Determine the (x, y) coordinate at the center of the cell enclosing the given text.  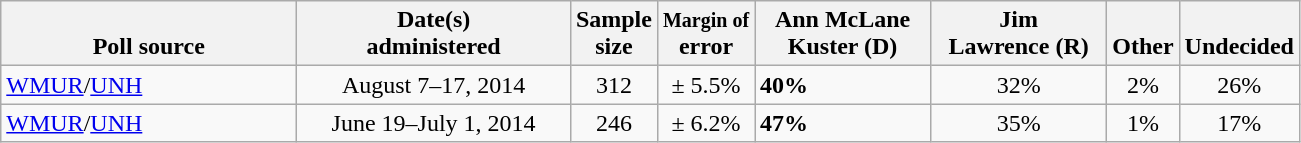
August 7–17, 2014 (434, 85)
1% (1143, 123)
June 19–July 1, 2014 (434, 123)
Other (1143, 34)
35% (1019, 123)
26% (1239, 85)
± 5.5% (706, 85)
312 (614, 85)
40% (843, 85)
47% (843, 123)
Date(s)administered (434, 34)
Samplesize (614, 34)
246 (614, 123)
± 6.2% (706, 123)
Undecided (1239, 34)
2% (1143, 85)
32% (1019, 85)
17% (1239, 123)
Ann McLaneKuster (D) (843, 34)
Poll source (149, 34)
Margin oferror (706, 34)
JimLawrence (R) (1019, 34)
